Determine the (x, y) coordinate at the center of the cell enclosing the given text.  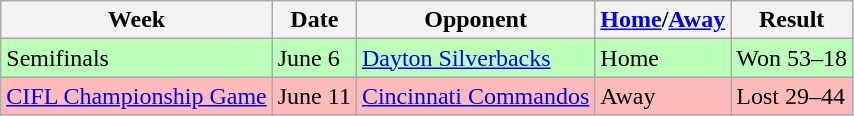
Semifinals (137, 58)
Dayton Silverbacks (475, 58)
June 6 (314, 58)
Cincinnati Commandos (475, 96)
Lost 29–44 (792, 96)
CIFL Championship Game (137, 96)
Won 53–18 (792, 58)
Home/Away (663, 20)
Home (663, 58)
Opponent (475, 20)
Week (137, 20)
Result (792, 20)
June 11 (314, 96)
Away (663, 96)
Date (314, 20)
